Provide the [x, y] coordinate of the cell's center where the given text is located.  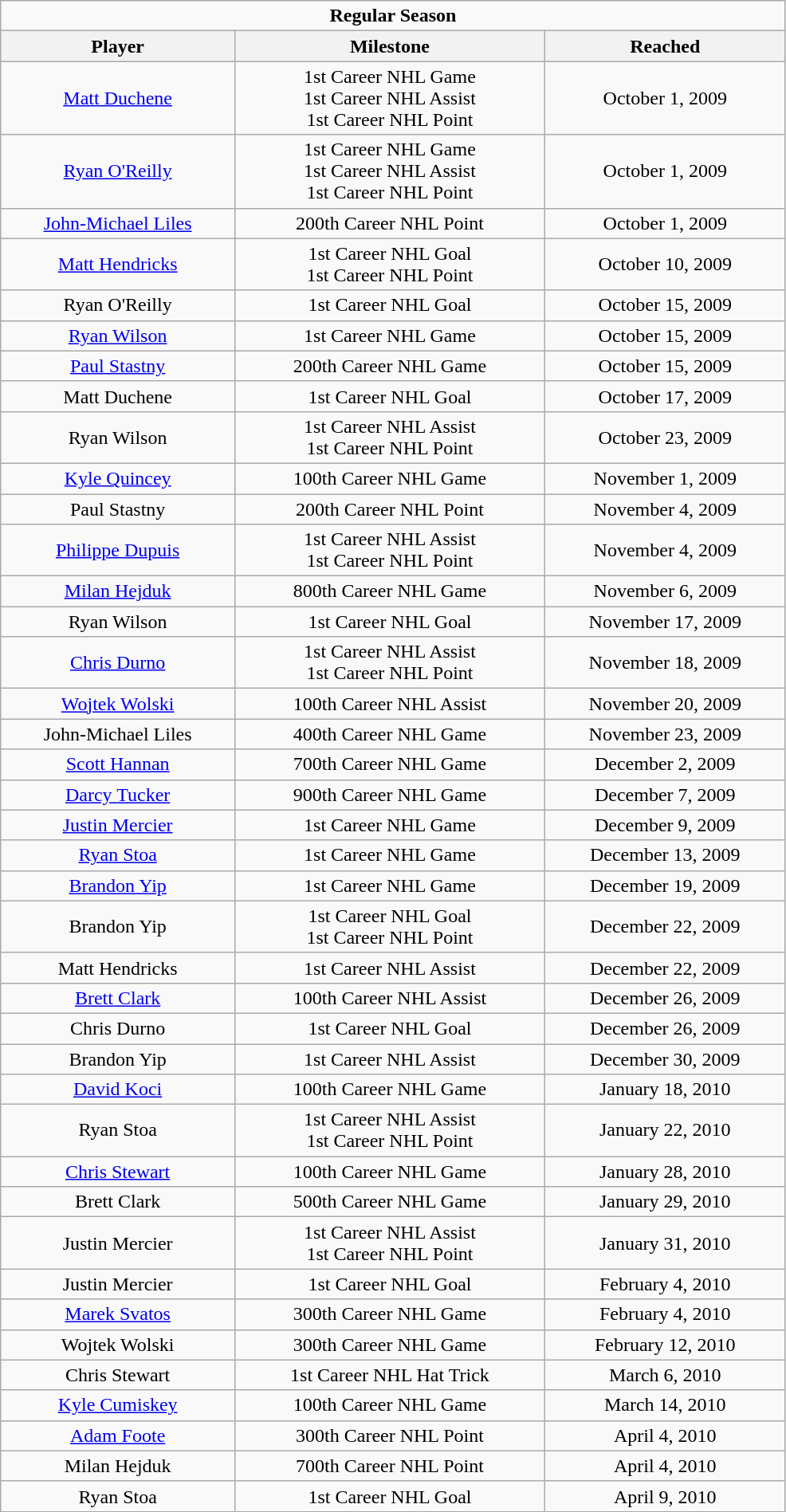
500th Career NHL Game [391, 1202]
January 29, 2010 [665, 1202]
January 28, 2010 [665, 1172]
December 7, 2009 [665, 795]
1st Career NHL Hat Trick [391, 1375]
300th Career NHL Point [391, 1435]
900th Career NHL Game [391, 795]
March 14, 2010 [665, 1405]
April 9, 2010 [665, 1496]
November 20, 2009 [665, 704]
November 18, 2009 [665, 663]
December 13, 2009 [665, 855]
January 22, 2010 [665, 1130]
800th Career NHL Game [391, 591]
Scott Hannan [118, 764]
February 12, 2010 [665, 1345]
Reached [665, 46]
Regular Season [393, 16]
David Koci [118, 1090]
400th Career NHL Game [391, 734]
December 2, 2009 [665, 764]
Kyle Quincey [118, 478]
December 19, 2009 [665, 886]
200th Career NHL Game [391, 366]
November 23, 2009 [665, 734]
Philippe Dupuis [118, 550]
October 10, 2009 [665, 265]
Adam Foote [118, 1435]
November 1, 2009 [665, 478]
December 30, 2009 [665, 1059]
700th Career NHL Game [391, 764]
January 31, 2010 [665, 1243]
Kyle Cumiskey [118, 1405]
December 9, 2009 [665, 825]
700th Career NHL Point [391, 1466]
Darcy Tucker [118, 795]
January 18, 2010 [665, 1090]
Milestone [391, 46]
November 6, 2009 [665, 591]
Player [118, 46]
November 17, 2009 [665, 622]
October 23, 2009 [665, 437]
Marek Svatos [118, 1314]
October 17, 2009 [665, 396]
March 6, 2010 [665, 1375]
